Extract the [x, y] coordinate from the center of the cell holding the provided text.  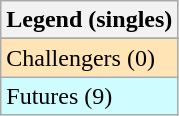
Challengers (0) [90, 58]
Legend (singles) [90, 20]
Futures (9) [90, 96]
